Return the [x, y] coordinate for the center point of the cell that contains the specified text.  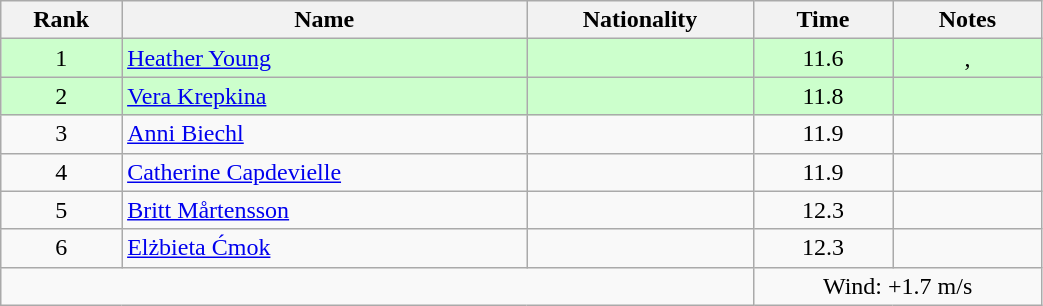
Catherine Capdevielle [324, 172]
3 [62, 134]
Britt Mårtensson [324, 210]
Vera Krepkina [324, 96]
, [968, 58]
Rank [62, 20]
11.8 [823, 96]
2 [62, 96]
Name [324, 20]
Heather Young [324, 58]
Time [823, 20]
Anni Biechl [324, 134]
5 [62, 210]
Elżbieta Ćmok [324, 248]
Nationality [640, 20]
Wind: +1.7 m/s [898, 286]
6 [62, 248]
11.6 [823, 58]
4 [62, 172]
1 [62, 58]
Notes [968, 20]
